Pinpoint the cell where the given text exists, returning its (x, y) midpoint coordinate. 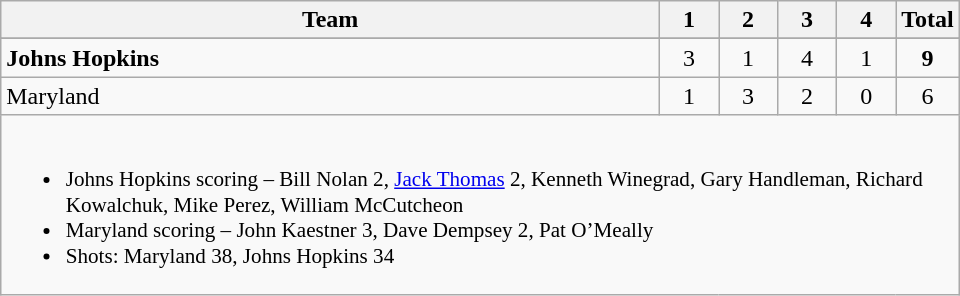
Maryland (330, 96)
Team (330, 20)
Johns Hopkins (330, 58)
6 (928, 96)
Total (928, 20)
0 (866, 96)
9 (928, 58)
